Scan for the cell matching the given text and deliver its [X, Y] coordinate at center. 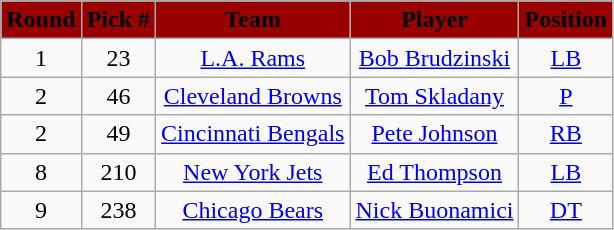
DT [566, 210]
L.A. Rams [253, 58]
Cleveland Browns [253, 96]
Chicago Bears [253, 210]
9 [41, 210]
Pick # [118, 20]
49 [118, 134]
1 [41, 58]
Cincinnati Bengals [253, 134]
8 [41, 172]
Player [434, 20]
Round [41, 20]
P [566, 96]
23 [118, 58]
46 [118, 96]
210 [118, 172]
Position [566, 20]
Bob Brudzinski [434, 58]
Nick Buonamici [434, 210]
New York Jets [253, 172]
238 [118, 210]
Ed Thompson [434, 172]
RB [566, 134]
Pete Johnson [434, 134]
Team [253, 20]
Tom Skladany [434, 96]
